Find where the given text appears and provide that cell's center as (x, y) coordinate. 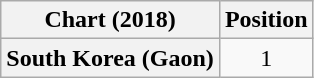
1 (266, 58)
Position (266, 20)
South Korea (Gaon) (110, 58)
Chart (2018) (110, 20)
